Return [x, y] of the center of cell containing provided text 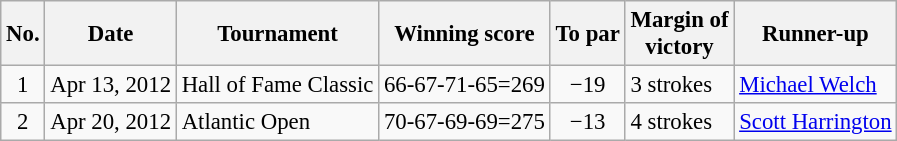
Scott Harrington [816, 122]
66-67-71-65=269 [465, 85]
1 [23, 85]
Date [110, 34]
4 strokes [680, 122]
Margin ofvictory [680, 34]
Apr 20, 2012 [110, 122]
−13 [588, 122]
3 strokes [680, 85]
70-67-69-69=275 [465, 122]
Apr 13, 2012 [110, 85]
2 [23, 122]
Michael Welch [816, 85]
To par [588, 34]
−19 [588, 85]
Atlantic Open [277, 122]
Tournament [277, 34]
No. [23, 34]
Runner-up [816, 34]
Winning score [465, 34]
Hall of Fame Classic [277, 85]
